Scan for the cell matching the given text and deliver its (x, y) coordinate at center. 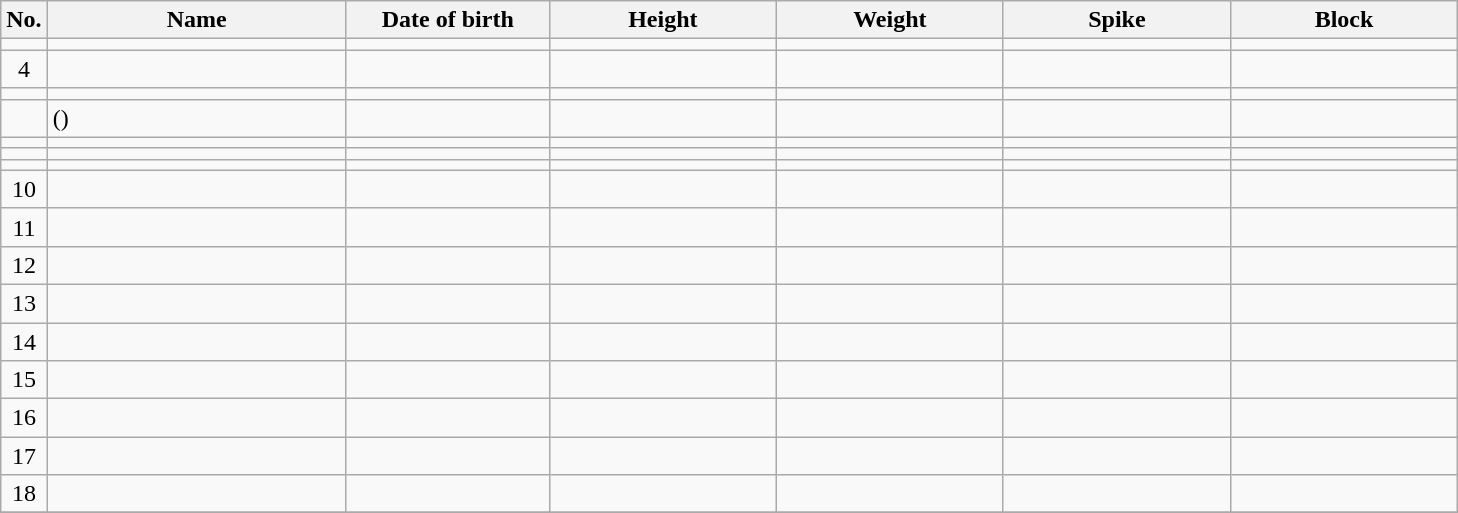
13 (24, 303)
Weight (890, 20)
() (196, 118)
15 (24, 380)
4 (24, 69)
16 (24, 418)
18 (24, 494)
14 (24, 341)
Name (196, 20)
12 (24, 265)
Date of birth (448, 20)
17 (24, 456)
Spike (1116, 20)
11 (24, 227)
Block (1344, 20)
No. (24, 20)
10 (24, 189)
Height (662, 20)
